From the cell containing the given text, extract its center point as [X, Y] coordinate. 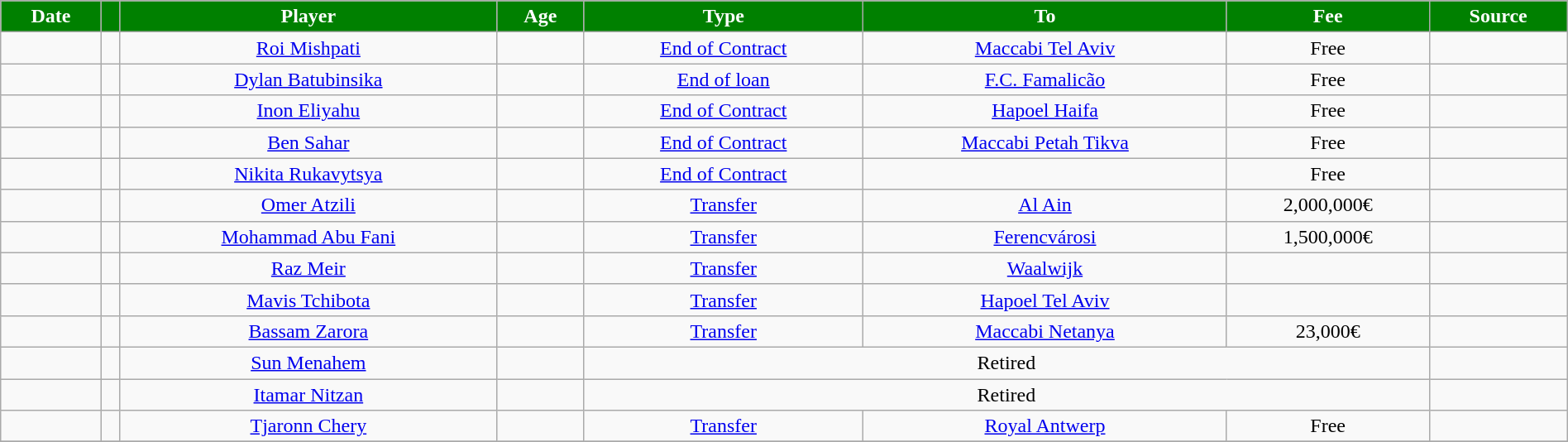
Maccabi Tel Aviv [1045, 48]
Type [724, 17]
F.C. Famalicão [1045, 79]
Dylan Batubinsika [308, 79]
Hapoel Tel Aviv [1045, 300]
Nikita Rukavytsya [308, 174]
Maccabi Petah Tikva [1045, 142]
End of loan [724, 79]
Inon Eliyahu [308, 111]
Date [51, 17]
Raz Meir [308, 268]
Bassam Zarora [308, 331]
Hapoel Haifa [1045, 111]
Roi Mishpati [308, 48]
Royal Antwerp [1045, 426]
2,000,000€ [1328, 205]
Age [541, 17]
Ferencvárosi [1045, 237]
1,500,000€ [1328, 237]
Mohammad Abu Fani [308, 237]
Itamar Nitzan [308, 395]
Ben Sahar [308, 142]
23,000€ [1328, 331]
Fee [1328, 17]
Waalwijk [1045, 268]
Source [1499, 17]
To [1045, 17]
Maccabi Netanya [1045, 331]
Omer Atzili [308, 205]
Tjaronn Chery [308, 426]
Sun Menahem [308, 363]
Al Ain [1045, 205]
Player [308, 17]
Mavis Tchibota [308, 300]
